Find where the given text appears and provide that cell's center as [X, Y] coordinate. 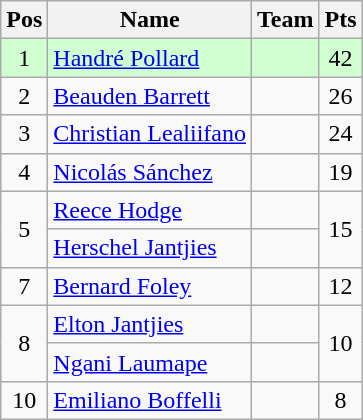
Name [150, 20]
3 [24, 134]
Christian Lealiifano [150, 134]
Bernard Foley [150, 286]
Nicolás Sánchez [150, 172]
12 [340, 286]
2 [24, 96]
19 [340, 172]
7 [24, 286]
Emiliano Boffelli [150, 400]
5 [24, 229]
15 [340, 229]
Elton Jantjies [150, 324]
Pos [24, 20]
Herschel Jantjies [150, 248]
26 [340, 96]
Beauden Barrett [150, 96]
Team [285, 20]
Ngani Laumape [150, 362]
1 [24, 58]
24 [340, 134]
Handré Pollard [150, 58]
Pts [340, 20]
4 [24, 172]
42 [340, 58]
Reece Hodge [150, 210]
